Search for the cell housing the specified text and yield its (X, Y) center coordinate. 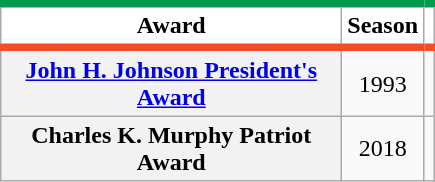
2018 (383, 148)
John H. Johnson President's Award (172, 82)
Season (383, 26)
Charles K. Murphy Patriot Award (172, 148)
Award (172, 26)
1993 (383, 82)
